For the text-containing cell, return its midpoint in [x, y] coordinate format. 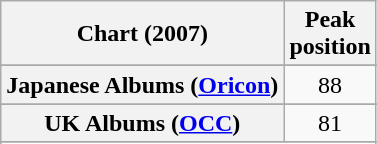
UK Albums (OCC) [142, 123]
Chart (2007) [142, 34]
81 [330, 123]
Peakposition [330, 34]
Japanese Albums (Oricon) [142, 85]
88 [330, 85]
